For the text-containing cell, return its midpoint in (x, y) coordinate format. 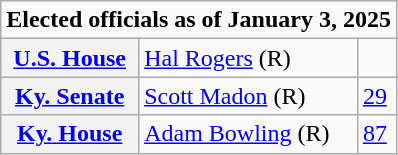
U.S. House (70, 58)
Adam Bowling (R) (248, 134)
87 (376, 134)
Scott Madon (R) (248, 96)
Hal Rogers (R) (248, 58)
Elected officials as of January 3, 2025 (199, 20)
Ky. House (70, 134)
Ky. Senate (70, 96)
29 (376, 96)
